For the text-containing cell, return its midpoint in (x, y) coordinate format. 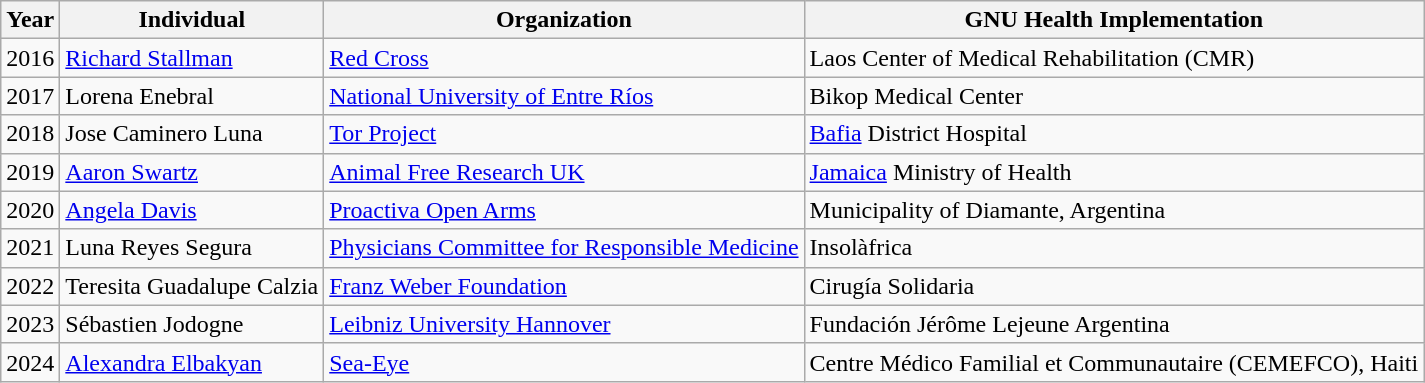
Sea-Eye (564, 362)
2022 (30, 286)
Teresita Guadalupe Calzia (192, 286)
Angela Davis (192, 210)
Lorena Enebral (192, 96)
Leibniz University Hannover (564, 324)
2024 (30, 362)
2021 (30, 248)
Sébastien Jodogne (192, 324)
Franz Weber Foundation (564, 286)
Cirugía Solidaria (1114, 286)
2016 (30, 58)
2023 (30, 324)
2018 (30, 134)
Physicians Committee for Responsible Medicine (564, 248)
Insolàfrica (1114, 248)
2017 (30, 96)
Jose Caminero Luna (192, 134)
2020 (30, 210)
Bikop Medical Center (1114, 96)
Year (30, 20)
Fundación Jérôme Lejeune Argentina (1114, 324)
Proactiva Open Arms (564, 210)
Alexandra Elbakyan (192, 362)
Luna Reyes Segura (192, 248)
Municipality of Diamante, Argentina (1114, 210)
Animal Free Research UK (564, 172)
Laos Center of Medical Rehabilitation (CMR) (1114, 58)
Organization (564, 20)
Tor Project (564, 134)
Red Cross (564, 58)
GNU Health Implementation (1114, 20)
Individual (192, 20)
Jamaica Ministry of Health (1114, 172)
Richard Stallman (192, 58)
Aaron Swartz (192, 172)
2019 (30, 172)
National University of Entre Ríos (564, 96)
Centre Médico Familial et Communautaire (CEMEFCO), Haiti (1114, 362)
Bafia District Hospital (1114, 134)
